Output the [x, y] coordinate of the center of the cell containing the given text.  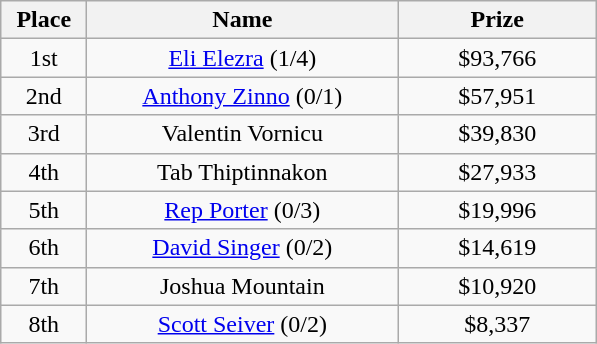
5th [44, 210]
$93,766 [498, 58]
7th [44, 286]
Prize [498, 20]
Place [44, 20]
4th [44, 172]
3rd [44, 134]
Scott Seiver (0/2) [242, 324]
Valentin Vornicu [242, 134]
Name [242, 20]
Anthony Zinno (0/1) [242, 96]
David Singer (0/2) [242, 248]
6th [44, 248]
Rep Porter (0/3) [242, 210]
$27,933 [498, 172]
$57,951 [498, 96]
2nd [44, 96]
Tab Thiptinnakon [242, 172]
$8,337 [498, 324]
$19,996 [498, 210]
$39,830 [498, 134]
8th [44, 324]
$14,619 [498, 248]
$10,920 [498, 286]
Eli Elezra (1/4) [242, 58]
1st [44, 58]
Joshua Mountain [242, 286]
